Capture the cell that displays the provided text and extract its (x, y) central coordinate. 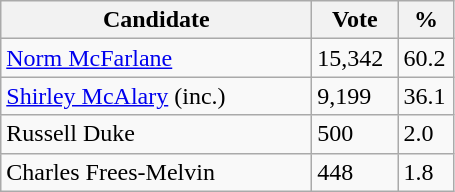
Russell Duke (156, 134)
1.8 (426, 172)
15,342 (355, 58)
Charles Frees-Melvin (156, 172)
448 (355, 172)
500 (355, 134)
Candidate (156, 20)
2.0 (426, 134)
Norm McFarlane (156, 58)
Shirley McAlary (inc.) (156, 96)
36.1 (426, 96)
9,199 (355, 96)
% (426, 20)
Vote (355, 20)
60.2 (426, 58)
